Find where the given text appears and provide that cell's center as (x, y) coordinate. 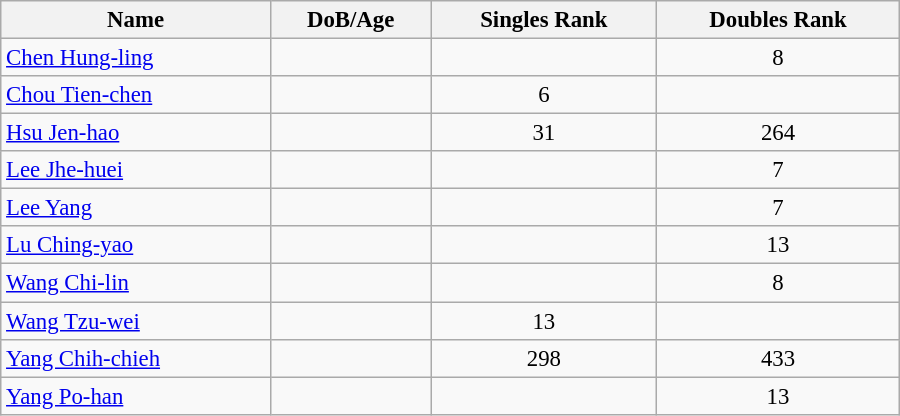
Yang Po-han (136, 396)
433 (778, 358)
Doubles Rank (778, 20)
Lee Yang (136, 208)
Name (136, 20)
Wang Tzu-wei (136, 321)
Chen Hung-ling (136, 58)
298 (544, 358)
Yang Chih-chieh (136, 358)
Lee Jhe-huei (136, 170)
Chou Tien-chen (136, 95)
31 (544, 133)
6 (544, 95)
Singles Rank (544, 20)
Lu Ching-yao (136, 245)
Wang Chi-lin (136, 283)
Hsu Jen-hao (136, 133)
DoB/Age (350, 20)
264 (778, 133)
